Provide the [X, Y] coordinate of the cell's center where the given text is located.  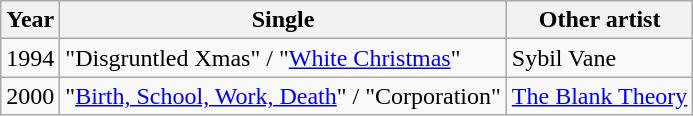
"Disgruntled Xmas" / "White Christmas" [284, 58]
1994 [30, 58]
"Birth, School, Work, Death" / "Corporation" [284, 96]
The Blank Theory [600, 96]
Year [30, 20]
Other artist [600, 20]
Single [284, 20]
Sybil Vane [600, 58]
2000 [30, 96]
